Return [X, Y] of the center of cell containing provided text 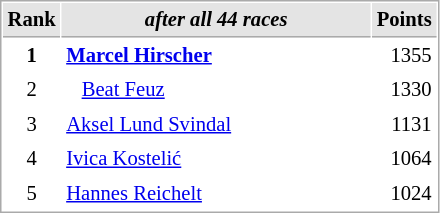
Points [404, 20]
Aksel Lund Svindal [216, 124]
after all 44 races [216, 20]
Rank [32, 20]
2 [32, 90]
Hannes Reichelt [216, 194]
Beat Feuz [216, 90]
5 [32, 194]
1355 [404, 56]
1064 [404, 158]
4 [32, 158]
1330 [404, 90]
Ivica Kostelić [216, 158]
1 [32, 56]
1024 [404, 194]
3 [32, 124]
Marcel Hirscher [216, 56]
1131 [404, 124]
